Locate the cell with the specified text and output its (X, Y) center coordinate. 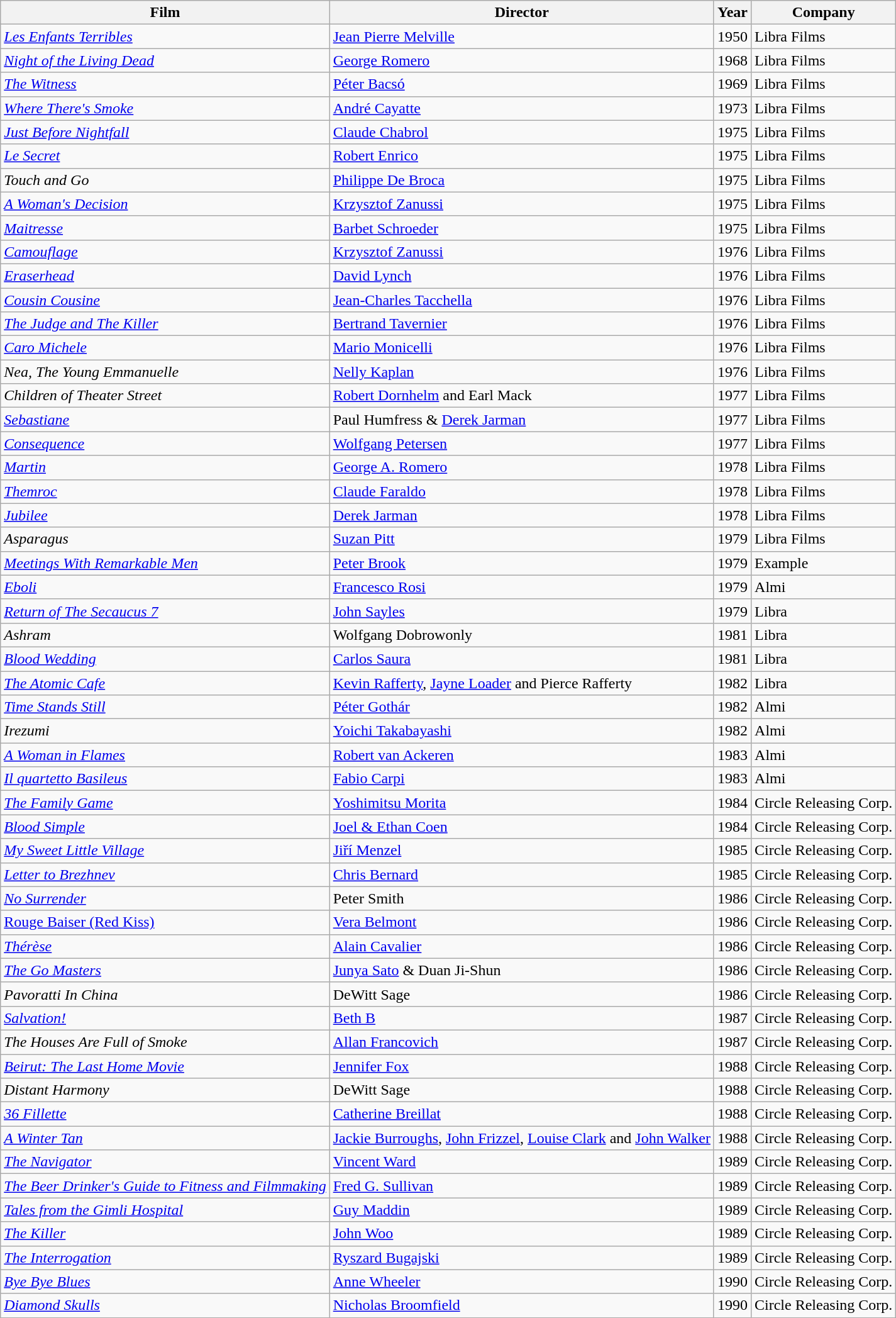
Year (732, 13)
No Surrender (165, 898)
Example (824, 563)
Robert Enrico (522, 156)
Chris Bernard (522, 874)
Letter to Brezhnev (165, 874)
Company (824, 13)
Ryszard Bugajski (522, 1258)
Jackie Burroughs, John Frizzel, Louise Clark and John Walker (522, 1138)
Where There's Smoke (165, 108)
Diamond Skulls (165, 1305)
Irezumi (165, 731)
Jubilee (165, 515)
Yoichi Takabayashi (522, 731)
Themroc (165, 491)
Claude Faraldo (522, 491)
The Atomic Cafe (165, 683)
Distant Harmony (165, 1090)
The Navigator (165, 1162)
Blood Wedding (165, 659)
Kevin Rafferty, Jayne Loader and Pierce Rafferty (522, 683)
The Houses Are Full of Smoke (165, 1042)
Guy Maddin (522, 1210)
The Beer Drinker's Guide to Fitness and Filmmaking (165, 1186)
Junya Sato & Duan Ji-Shun (522, 970)
A Woman in Flames (165, 755)
Beirut: The Last Home Movie (165, 1066)
George A. Romero (522, 467)
Carlos Saura (522, 659)
Beth B (522, 1018)
John Sayles (522, 611)
Asparagus (165, 539)
Thérèse (165, 946)
Péter Bacsó (522, 84)
The Judge and The Killer (165, 324)
Pavoratti In China (165, 994)
David Lynch (522, 276)
A Woman's Decision (165, 204)
Barbet Schroeder (522, 228)
Sebastiane (165, 420)
Anne Wheeler (522, 1282)
Francesco Rosi (522, 587)
Nea, The Young Emmanuelle (165, 372)
Robert van Ackeren (522, 755)
Il quartetto Basileus (165, 779)
The Interrogation (165, 1258)
Nelly Kaplan (522, 372)
Vera Belmont (522, 922)
Jean Pierre Melville (522, 36)
The Killer (165, 1234)
John Woo (522, 1234)
Time Stands Still (165, 707)
Just Before Nightfall (165, 132)
Consequence (165, 444)
Salvation! (165, 1018)
Peter Brook (522, 563)
Le Secret (165, 156)
André Cayatte (522, 108)
A Winter Tan (165, 1138)
Caro Michele (165, 348)
Children of Theater Street (165, 396)
Cousin Cousine (165, 300)
Jennifer Fox (522, 1066)
Meetings With Remarkable Men (165, 563)
Mario Monicelli (522, 348)
Paul Humfress & Derek Jarman (522, 420)
George Romero (522, 60)
Martin (165, 467)
Philippe De Broca (522, 180)
Touch and Go (165, 180)
The Witness (165, 84)
Ashram (165, 635)
36 Fillette (165, 1114)
Blood Simple (165, 827)
Catherine Breillat (522, 1114)
Derek Jarman (522, 515)
1950 (732, 36)
Fabio Carpi (522, 779)
Night of the Living Dead (165, 60)
Rouge Baiser (Red Kiss) (165, 922)
1968 (732, 60)
Wolfgang Petersen (522, 444)
1969 (732, 84)
Allan Francovich (522, 1042)
1973 (732, 108)
Director (522, 13)
Film (165, 13)
Les Enfants Terribles (165, 36)
Robert Dornhelm and Earl Mack (522, 396)
Peter Smith (522, 898)
The Family Game (165, 803)
Alain Cavalier (522, 946)
Claude Chabrol (522, 132)
Nicholas Broomfield (522, 1305)
Tales from the Gimli Hospital (165, 1210)
Vincent Ward (522, 1162)
Jiří Menzel (522, 851)
The Go Masters (165, 970)
Fred G. Sullivan (522, 1186)
Suzan Pitt (522, 539)
Wolfgang Dobrowonly (522, 635)
Bertrand Tavernier (522, 324)
My Sweet Little Village (165, 851)
Yoshimitsu Morita (522, 803)
Jean-Charles Tacchella (522, 300)
Eboli (165, 587)
Péter Gothár (522, 707)
Joel & Ethan Coen (522, 827)
Camouflage (165, 252)
Bye Bye Blues (165, 1282)
Return of The Secaucus 7 (165, 611)
Eraserhead (165, 276)
Maitresse (165, 228)
